From the cell containing the given text, extract its center point as [x, y] coordinate. 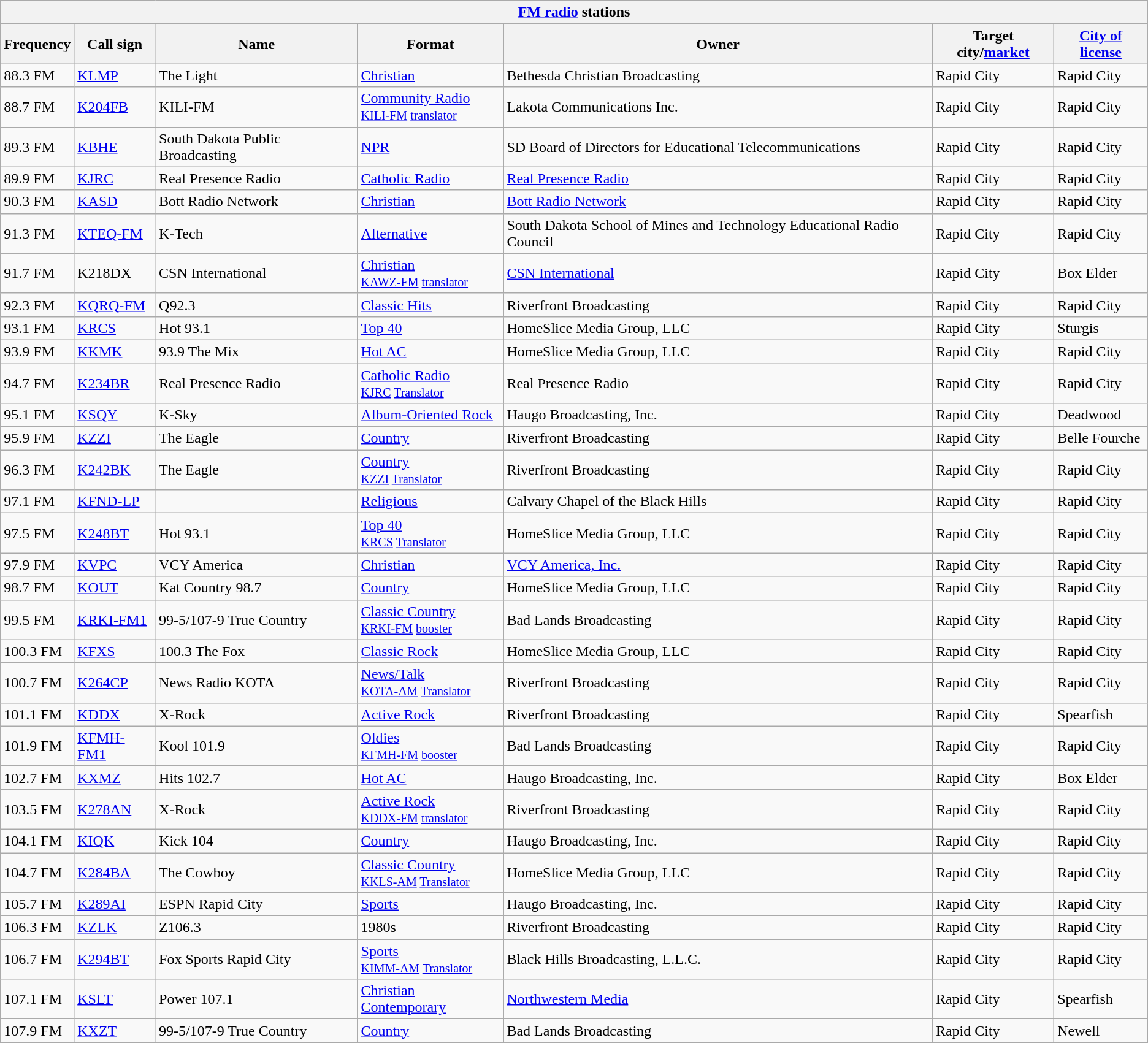
89.3 FM [37, 147]
NPR [431, 147]
Classic Rock [431, 651]
FM radio stations [574, 12]
94.7 FM [37, 383]
KILI-FM [257, 107]
100.7 FM [37, 683]
KXMZ [115, 777]
Kick 104 [257, 841]
1980s [431, 928]
KFND-LP [115, 502]
KASD [115, 202]
K-Tech [257, 233]
K234BR [115, 383]
107.9 FM [37, 1031]
Classic CountryKKLS-AM Translator [431, 872]
Catholic RadioKJRC Translator [431, 383]
Lakota Communications Inc. [718, 107]
News Radio KOTA [257, 683]
Black Hills Broadcasting, L.L.C. [718, 959]
Active RockKDDX-FM translator [431, 809]
K-Sky [257, 415]
Z106.3 [257, 928]
102.7 FM [37, 777]
103.5 FM [37, 809]
SD Board of Directors for Educational Telecommunications [718, 147]
Owner [718, 44]
Religious [431, 502]
KQRQ-FM [115, 305]
City of license [1101, 44]
VCY America [257, 565]
104.1 FM [37, 841]
VCY America, Inc. [718, 565]
Name [257, 44]
KRKI-FM1 [115, 619]
KFMH-FM1 [115, 746]
ChristianKAWZ-FM translator [431, 273]
ESPN Rapid City [257, 904]
Alternative [431, 233]
Deadwood [1101, 415]
CountryKZZI Translator [431, 470]
K218DX [115, 273]
101.1 FM [37, 714]
Bethesda Christian Broadcasting [718, 75]
Target city/market [993, 44]
KSLT [115, 999]
K204FB [115, 107]
K264CP [115, 683]
105.7 FM [37, 904]
South Dakota Public Broadcasting [257, 147]
Calvary Chapel of the Black Hills [718, 502]
Kat Country 98.7 [257, 588]
88.7 FM [37, 107]
K284BA [115, 872]
Top 40 KRCS Translator [431, 533]
K294BT [115, 959]
Hits 102.7 [257, 777]
OldiesKFMH-FM booster [431, 746]
Christian Contemporary [431, 999]
South Dakota School of Mines and Technology Educational Radio Council [718, 233]
97.1 FM [37, 502]
Sturgis [1101, 328]
Kool 101.9 [257, 746]
Northwestern Media [718, 999]
KOUT [115, 588]
Community RadioKILI-FM translator [431, 107]
KRCS [115, 328]
SportsKIMM-AM Translator [431, 959]
97.9 FM [37, 565]
93.9 FM [37, 351]
Top 40 [431, 328]
KIQK [115, 841]
Classic CountryKRKI-FM booster [431, 619]
99.5 FM [37, 619]
95.1 FM [37, 415]
106.7 FM [37, 959]
KXZT [115, 1031]
KKMK [115, 351]
107.1 FM [37, 999]
KSQY [115, 415]
Sports [431, 904]
104.7 FM [37, 872]
100.3 The Fox [257, 651]
KFXS [115, 651]
89.9 FM [37, 178]
Newell [1101, 1031]
95.9 FM [37, 438]
93.9 The Mix [257, 351]
KBHE [115, 147]
News/TalkKOTA-AM Translator [431, 683]
97.5 FM [37, 533]
93.1 FM [37, 328]
106.3 FM [37, 928]
K248BT [115, 533]
Format [431, 44]
Q92.3 [257, 305]
Power 107.1 [257, 999]
KZLK [115, 928]
KJRC [115, 178]
KVPC [115, 565]
The Light [257, 75]
K289AI [115, 904]
Call sign [115, 44]
KTEQ-FM [115, 233]
Catholic Radio [431, 178]
Classic Hits [431, 305]
91.7 FM [37, 273]
KZZI [115, 438]
96.3 FM [37, 470]
Fox Sports Rapid City [257, 959]
Album-Oriented Rock [431, 415]
KLMP [115, 75]
101.9 FM [37, 746]
90.3 FM [37, 202]
91.3 FM [37, 233]
100.3 FM [37, 651]
K278AN [115, 809]
K242BK [115, 470]
The Cowboy [257, 872]
Active Rock [431, 714]
88.3 FM [37, 75]
Frequency [37, 44]
Belle Fourche [1101, 438]
KDDX [115, 714]
92.3 FM [37, 305]
98.7 FM [37, 588]
